Identify which cell holds the provided text, then report its (X, Y) central coordinate. 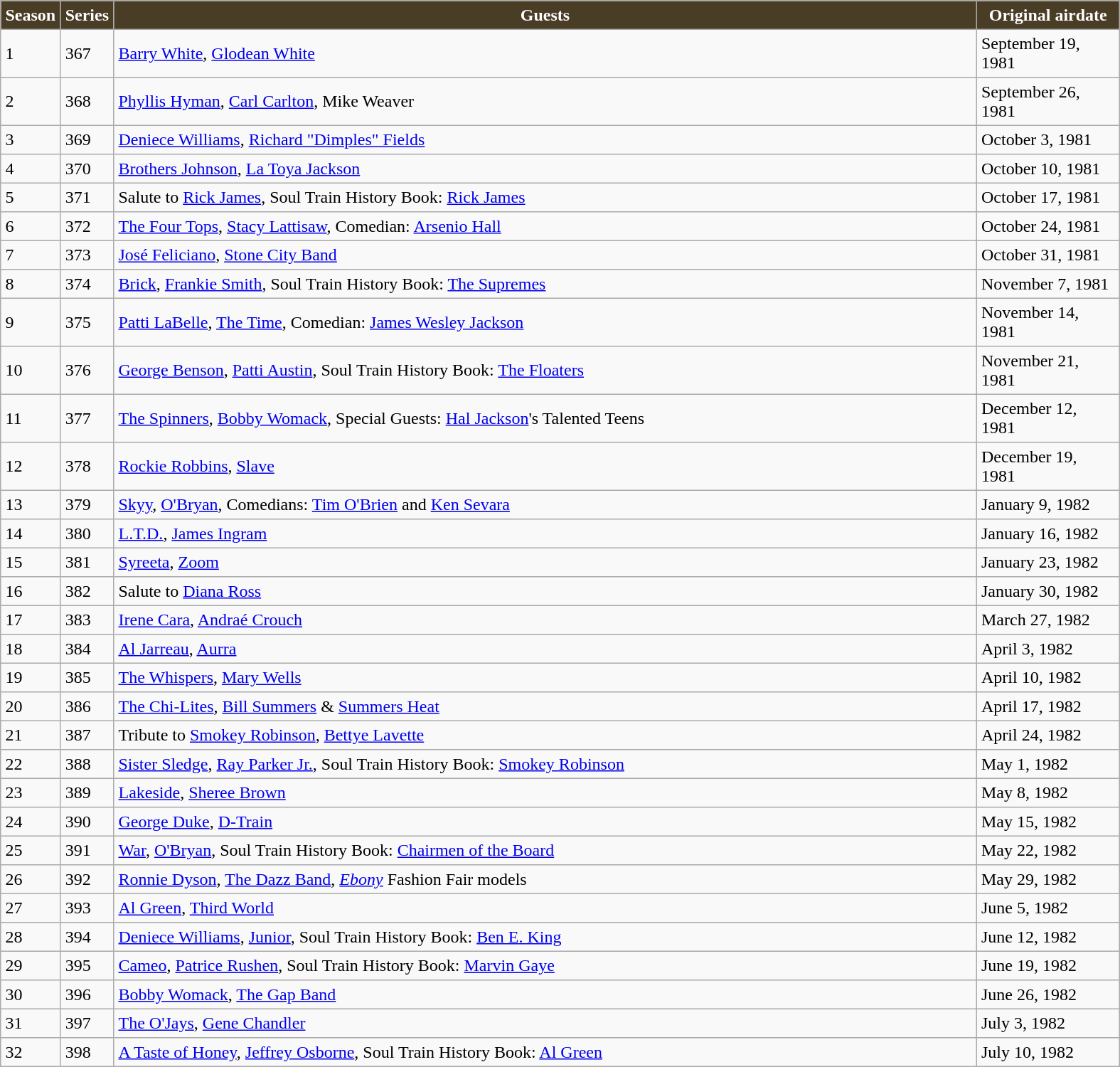
George Benson, Patti Austin, Soul Train History Book: The Floaters (545, 371)
April 10, 1982 (1048, 677)
382 (87, 591)
Tribute to Smokey Robinson, Bettye Lavette (545, 735)
November 7, 1981 (1048, 284)
Phyllis Hyman, Carl Carlton, Mike Weaver (545, 102)
July 10, 1982 (1048, 1052)
398 (87, 1052)
Original airdate (1048, 15)
Al Green, Third World (545, 908)
Syreeta, Zoom (545, 562)
15 (31, 562)
31 (31, 1023)
Al Jarreau, Aurra (545, 649)
The Spinners, Bobby Womack, Special Guests: Hal Jackson's Talented Teens (545, 418)
369 (87, 139)
October 24, 1981 (1048, 226)
Sister Sledge, Ray Parker Jr., Soul Train History Book: Smokey Robinson (545, 764)
8 (31, 284)
32 (31, 1052)
21 (31, 735)
7 (31, 255)
22 (31, 764)
April 24, 1982 (1048, 735)
Barry White, Glodean White (545, 53)
January 23, 1982 (1048, 562)
May 15, 1982 (1048, 822)
Rockie Robbins, Slave (545, 467)
Bobby Womack, The Gap Band (545, 994)
Ronnie Dyson, The Dazz Band, Ebony Fashion Fair models (545, 879)
26 (31, 879)
Brothers Johnson, La Toya Jackson (545, 169)
2 (31, 102)
Brick, Frankie Smith, Soul Train History Book: The Supremes (545, 284)
A Taste of Honey, Jeffrey Osborne, Soul Train History Book: Al Green (545, 1052)
5 (31, 197)
394 (87, 937)
18 (31, 649)
October 17, 1981 (1048, 197)
385 (87, 677)
376 (87, 371)
29 (31, 965)
379 (87, 504)
367 (87, 53)
Cameo, Patrice Rushen, Soul Train History Book: Marvin Gaye (545, 965)
January 16, 1982 (1048, 533)
377 (87, 418)
October 10, 1981 (1048, 169)
374 (87, 284)
Season (31, 15)
3 (31, 139)
September 26, 1981 (1048, 102)
25 (31, 850)
April 17, 1982 (1048, 706)
The Chi-Lites, Bill Summers & Summers Heat (545, 706)
389 (87, 792)
September 19, 1981 (1048, 53)
9 (31, 322)
380 (87, 533)
30 (31, 994)
24 (31, 822)
16 (31, 591)
January 9, 1982 (1048, 504)
May 22, 1982 (1048, 850)
George Duke, D-Train (545, 822)
Lakeside, Sheree Brown (545, 792)
10 (31, 371)
386 (87, 706)
Skyy, O'Bryan, Comedians: Tim O'Brien and Ken Sevara (545, 504)
War, O'Bryan, Soul Train History Book: Chairmen of the Board (545, 850)
1 (31, 53)
387 (87, 735)
384 (87, 649)
Deniece Williams, Junior, Soul Train History Book: Ben E. King (545, 937)
19 (31, 677)
November 21, 1981 (1048, 371)
375 (87, 322)
March 27, 1982 (1048, 620)
372 (87, 226)
391 (87, 850)
395 (87, 965)
José Feliciano, Stone City Band (545, 255)
20 (31, 706)
368 (87, 102)
Deniece Williams, Richard "Dimples" Fields (545, 139)
390 (87, 822)
23 (31, 792)
393 (87, 908)
Guests (545, 15)
October 31, 1981 (1048, 255)
L.T.D., James Ingram (545, 533)
396 (87, 994)
Irene Cara, Andraé Crouch (545, 620)
Series (87, 15)
January 30, 1982 (1048, 591)
27 (31, 908)
13 (31, 504)
370 (87, 169)
397 (87, 1023)
4 (31, 169)
May 1, 1982 (1048, 764)
June 26, 1982 (1048, 994)
371 (87, 197)
October 3, 1981 (1048, 139)
11 (31, 418)
The Four Tops, Stacy Lattisaw, Comedian: Arsenio Hall (545, 226)
392 (87, 879)
17 (31, 620)
July 3, 1982 (1048, 1023)
November 14, 1981 (1048, 322)
388 (87, 764)
12 (31, 467)
April 3, 1982 (1048, 649)
28 (31, 937)
The O'Jays, Gene Chandler (545, 1023)
383 (87, 620)
Salute to Rick James, Soul Train History Book: Rick James (545, 197)
December 12, 1981 (1048, 418)
378 (87, 467)
May 8, 1982 (1048, 792)
Salute to Diana Ross (545, 591)
The Whispers, Mary Wells (545, 677)
June 19, 1982 (1048, 965)
373 (87, 255)
June 5, 1982 (1048, 908)
June 12, 1982 (1048, 937)
Patti LaBelle, The Time, Comedian: James Wesley Jackson (545, 322)
6 (31, 226)
14 (31, 533)
May 29, 1982 (1048, 879)
381 (87, 562)
December 19, 1981 (1048, 467)
